From the cell containing the given text, extract its center point as [x, y] coordinate. 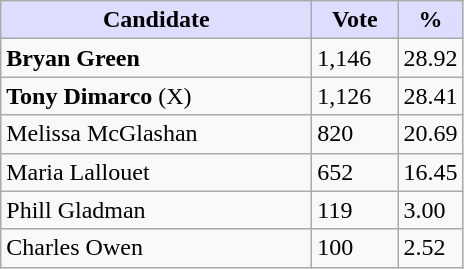
Tony Dimarco (X) [156, 96]
Vote [355, 20]
Bryan Green [156, 58]
16.45 [430, 172]
Candidate [156, 20]
% [430, 20]
Charles Owen [156, 248]
820 [355, 134]
20.69 [430, 134]
28.41 [430, 96]
2.52 [430, 248]
652 [355, 172]
1,146 [355, 58]
28.92 [430, 58]
119 [355, 210]
100 [355, 248]
3.00 [430, 210]
Maria Lallouet [156, 172]
1,126 [355, 96]
Phill Gladman [156, 210]
Melissa McGlashan [156, 134]
